Return the [x, y] coordinate for the center point of the cell that contains the specified text.  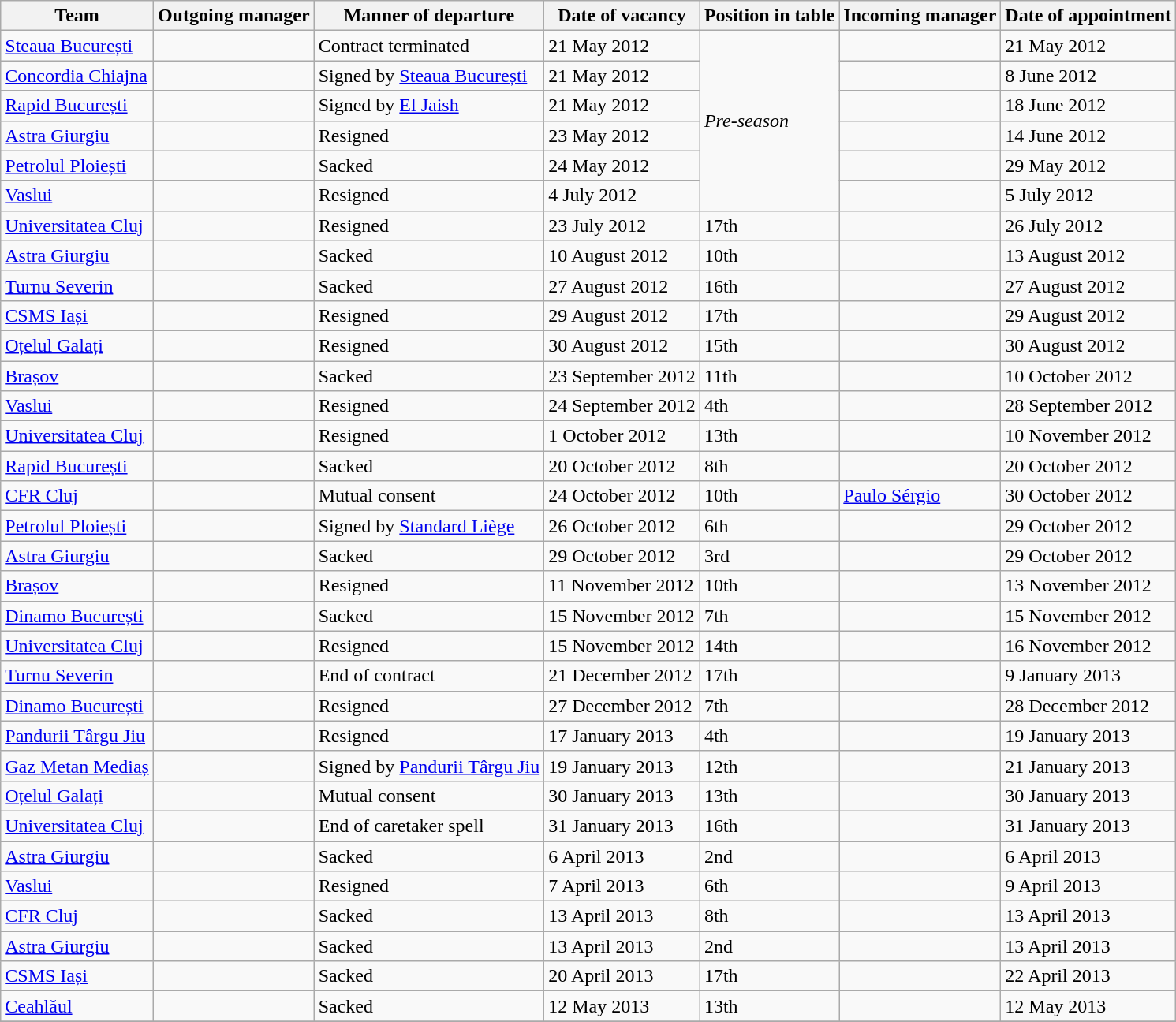
1 October 2012 [622, 436]
10 August 2012 [622, 255]
10 October 2012 [1088, 376]
12th [769, 766]
11th [769, 376]
26 October 2012 [622, 526]
9 April 2013 [1088, 886]
Signed by Steaua București [429, 76]
9 January 2013 [1088, 676]
26 July 2012 [1088, 226]
Signed by Standard Liège [429, 526]
17 January 2013 [622, 736]
Signed by Pandurii Târgu Jiu [429, 766]
21 January 2013 [1088, 766]
24 May 2012 [622, 166]
20 April 2013 [622, 976]
Concordia Chiajna [77, 76]
Ceahlăul [77, 1006]
10 November 2012 [1088, 436]
28 September 2012 [1088, 406]
Signed by El Jaish [429, 106]
7 April 2013 [622, 886]
24 September 2012 [622, 406]
11 November 2012 [622, 586]
29 May 2012 [1088, 166]
14th [769, 646]
15th [769, 345]
Pre-season [769, 121]
5 July 2012 [1088, 196]
End of contract [429, 676]
13 November 2012 [1088, 586]
18 June 2012 [1088, 106]
3rd [769, 556]
Position in table [769, 16]
Paulo Sérgio [920, 496]
13 August 2012 [1088, 255]
Contract terminated [429, 46]
28 December 2012 [1088, 706]
Outgoing manager [233, 16]
22 April 2013 [1088, 976]
27 December 2012 [622, 706]
Date of vacancy [622, 16]
4 July 2012 [622, 196]
Manner of departure [429, 16]
23 July 2012 [622, 226]
23 May 2012 [622, 136]
Team [77, 16]
End of caretaker spell [429, 826]
Steaua București [77, 46]
24 October 2012 [622, 496]
8 June 2012 [1088, 76]
Incoming manager [920, 16]
21 December 2012 [622, 676]
16 November 2012 [1088, 646]
Gaz Metan Mediaș [77, 766]
Date of appointment [1088, 16]
23 September 2012 [622, 376]
14 June 2012 [1088, 136]
Pandurii Târgu Jiu [77, 736]
30 October 2012 [1088, 496]
